Detect which cell encompasses the target text, then output its [x, y] center coordinate. 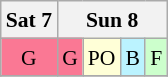
Sat 7 [29, 20]
F [156, 56]
B [134, 56]
Sun 8 [112, 20]
PO [102, 56]
